Search for the cell housing the specified text and yield its (X, Y) center coordinate. 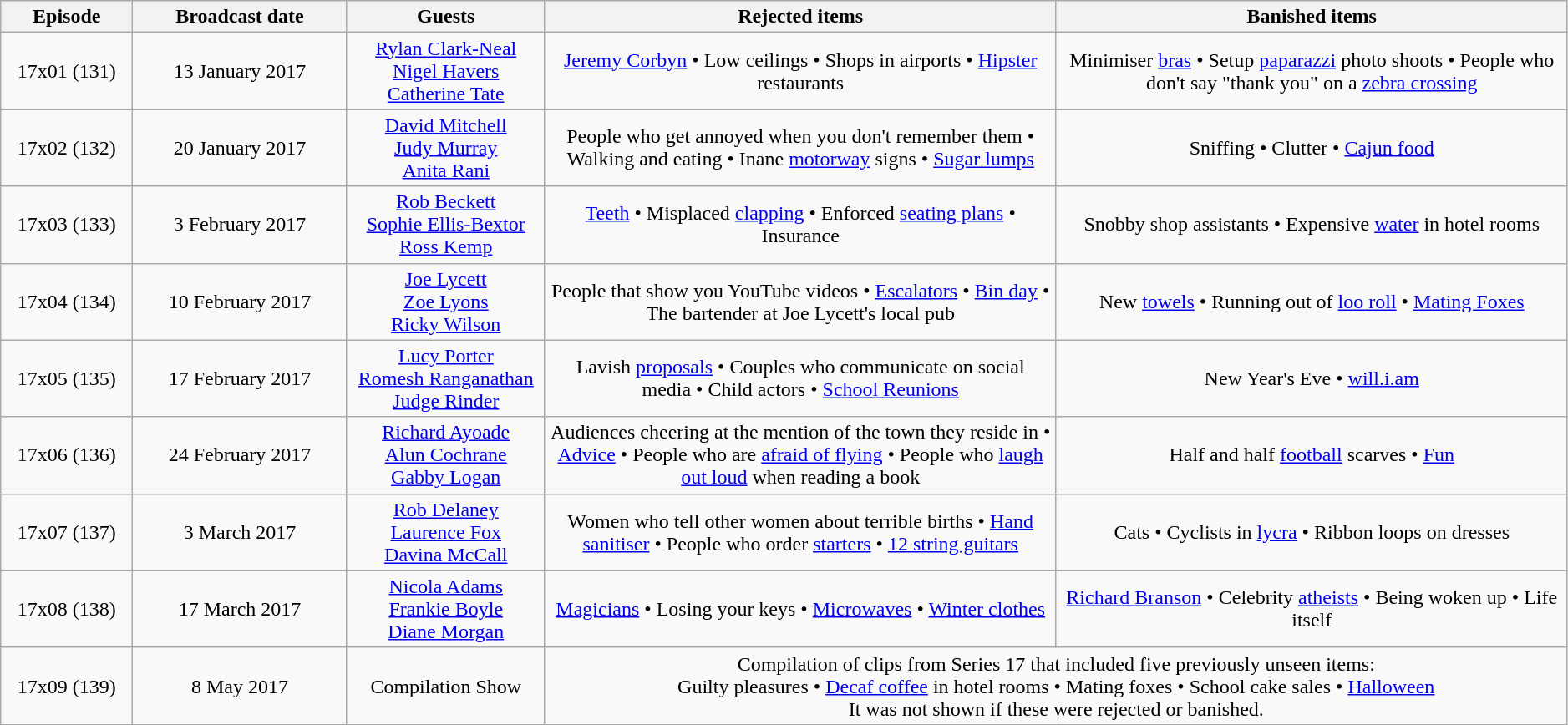
Cats • Cyclists in lycra • Ribbon loops on dresses (1312, 532)
New towels • Running out of loo roll • Mating Foxes (1312, 302)
17x04 (134) (67, 302)
Compilation Show (446, 686)
10 February 2017 (241, 302)
17x09 (139) (67, 686)
3 March 2017 (241, 532)
Rejected items (800, 17)
Women who tell other women about terrible births • Hand sanitiser • People who order starters • 12 string guitars (800, 532)
17x06 (136) (67, 455)
Rob BeckettSophie Ellis-BextorRoss Kemp (446, 225)
17x01 (131) (67, 71)
17x02 (132) (67, 148)
17 March 2017 (241, 609)
17x03 (133) (67, 225)
Richard AyoadeAlun CochraneGabby Logan (446, 455)
Nicola AdamsFrankie BoyleDiane Morgan (446, 609)
David MitchellJudy MurrayAnita Rani (446, 148)
Richard Branson • Celebrity atheists • Being woken up • Life itself (1312, 609)
Broadcast date (241, 17)
People who get annoyed when you don't remember them • Walking and eating • Inane motorway signs • Sugar lumps (800, 148)
Teeth • Misplaced clapping • Enforced seating plans • Insurance (800, 225)
Joe LycettZoe LyonsRicky Wilson (446, 302)
20 January 2017 (241, 148)
Banished items (1312, 17)
Guests (446, 17)
3 February 2017 (241, 225)
Minimiser bras • Setup paparazzi photo shoots • People who don't say "thank you" on a zebra crossing (1312, 71)
Jeremy Corbyn • Low ceilings • Shops in airports • Hipster restaurants (800, 71)
17 February 2017 (241, 378)
13 January 2017 (241, 71)
New Year's Eve • will.i.am (1312, 378)
17x05 (135) (67, 378)
Lucy PorterRomesh RanganathanJudge Rinder (446, 378)
People that show you YouTube videos • Escalators • Bin day • The bartender at Joe Lycett's local pub (800, 302)
Lavish proposals • Couples who communicate on social media • Child actors • School Reunions (800, 378)
Rylan Clark-NealNigel HaversCatherine Tate (446, 71)
8 May 2017 (241, 686)
Magicians • Losing your keys • Microwaves • Winter clothes (800, 609)
17x08 (138) (67, 609)
Sniffing • Clutter • Cajun food (1312, 148)
Half and half football scarves • Fun (1312, 455)
24 February 2017 (241, 455)
Snobby shop assistants • Expensive water in hotel rooms (1312, 225)
17x07 (137) (67, 532)
Rob DelaneyLaurence FoxDavina McCall (446, 532)
Episode (67, 17)
